For the text-containing cell, return its midpoint in [x, y] coordinate format. 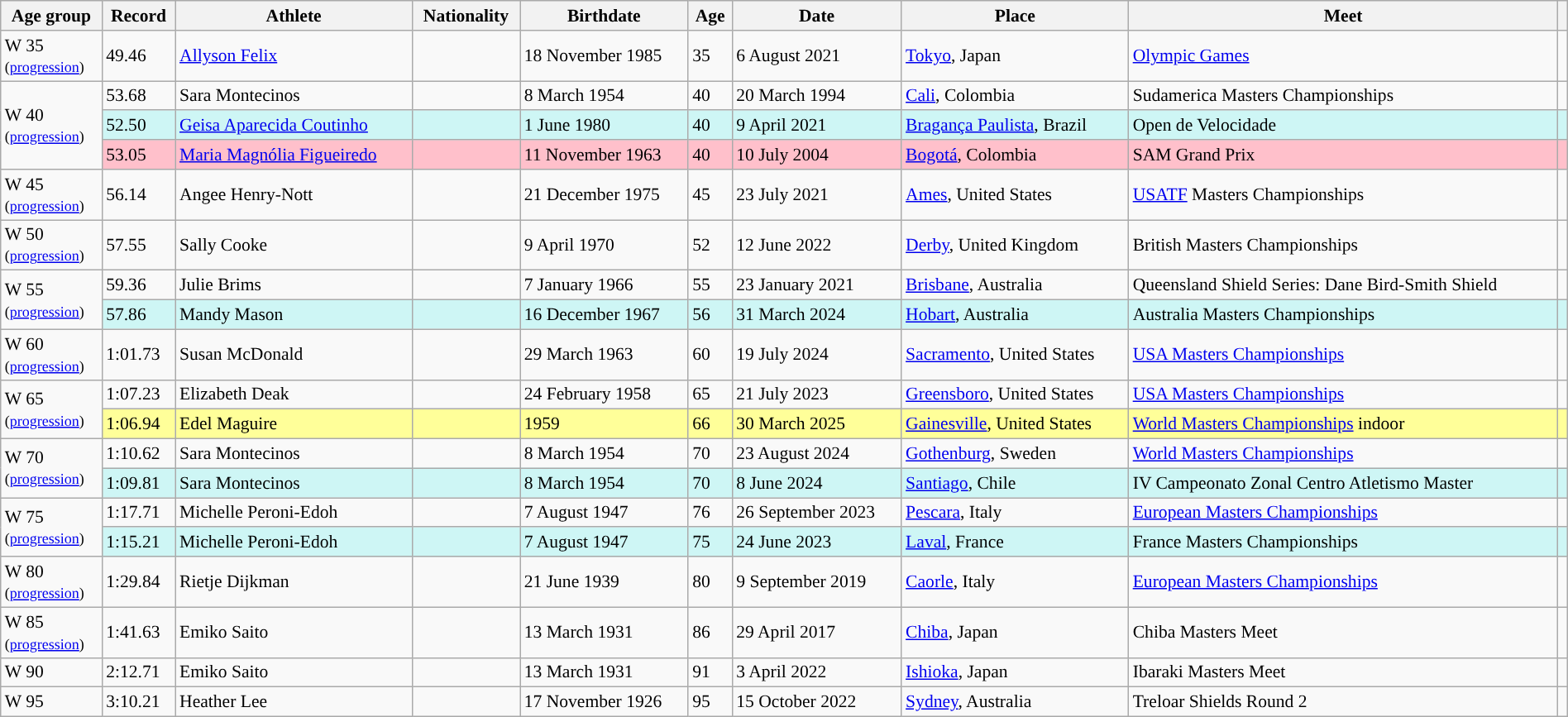
Record [139, 16]
3 April 2022 [817, 672]
W 65 (progression) [51, 409]
Derby, United Kingdom [1016, 245]
Rietje Dijkman [294, 582]
80 [710, 582]
SAM Grand Prix [1343, 155]
31 March 2024 [817, 315]
55 [710, 285]
1:17.71 [139, 513]
Greensboro, United States [1016, 394]
W 90 [51, 672]
86 [710, 632]
21 June 1939 [604, 582]
19 July 2024 [817, 354]
23 January 2021 [817, 285]
1:06.94 [139, 424]
Meet [1343, 16]
Hobart, Australia [1016, 315]
Maria Magnólia Figueiredo [294, 155]
W 75 (progression) [51, 528]
21 December 1975 [604, 195]
30 March 2025 [817, 424]
1:10.62 [139, 454]
2:12.71 [139, 672]
24 June 2023 [817, 543]
Bragança Paulista, Brazil [1016, 126]
Chiba Masters Meet [1343, 632]
57.55 [139, 245]
10 July 2004 [817, 155]
Birthdate [604, 16]
Ames, United States [1016, 195]
Laval, France [1016, 543]
17 November 1926 [604, 702]
11 November 1963 [604, 155]
20 March 1994 [817, 96]
23 August 2024 [817, 454]
Gothenburg, Sweden [1016, 454]
24 February 1958 [604, 394]
France Masters Championships [1343, 543]
Ibaraki Masters Meet [1343, 672]
49.46 [139, 56]
56.14 [139, 195]
Heather Lee [294, 702]
Elizabeth Deak [294, 394]
Open de Velocidade [1343, 126]
Brisbane, Australia [1016, 285]
9 April 1970 [604, 245]
British Masters Championships [1343, 245]
35 [710, 56]
Date [817, 16]
Australia Masters Championships [1343, 315]
Chiba, Japan [1016, 632]
Allyson Felix [294, 56]
Cali, Colombia [1016, 96]
Age [710, 16]
Sally Cooke [294, 245]
Olympic Games [1343, 56]
18 November 1985 [604, 56]
26 September 2023 [817, 513]
1:41.63 [139, 632]
W 55 (progression) [51, 299]
57.86 [139, 315]
52.50 [139, 126]
9 April 2021 [817, 126]
1 June 1980 [604, 126]
65 [710, 394]
Treloar Shields Round 2 [1343, 702]
Sydney, Australia [1016, 702]
Ishioka, Japan [1016, 672]
W 35 (progression) [51, 56]
World Masters Championships [1343, 454]
1:01.73 [139, 354]
W 85 (progression) [51, 632]
W 45 (progression) [51, 195]
Edel Maguire [294, 424]
60 [710, 354]
52 [710, 245]
Santiago, Chile [1016, 483]
23 July 2021 [817, 195]
Age group [51, 16]
95 [710, 702]
76 [710, 513]
Bogotá, Colombia [1016, 155]
56 [710, 315]
Caorle, Italy [1016, 582]
53.68 [139, 96]
W 40 (progression) [51, 126]
Queensland Shield Series: Dane Bird-Smith Shield [1343, 285]
16 December 1967 [604, 315]
1:15.21 [139, 543]
Sacramento, United States [1016, 354]
1:07.23 [139, 394]
53.05 [139, 155]
3:10.21 [139, 702]
IV Campeonato Zonal Centro Atletismo Master [1343, 483]
Nationality [466, 16]
1:09.81 [139, 483]
75 [710, 543]
91 [710, 672]
45 [710, 195]
8 June 2024 [817, 483]
Julie Brims [294, 285]
21 July 2023 [817, 394]
7 January 1966 [604, 285]
W 50 (progression) [51, 245]
1959 [604, 424]
29 March 1963 [604, 354]
W 95 [51, 702]
Angee Henry-Nott [294, 195]
9 September 2019 [817, 582]
1:29.84 [139, 582]
Geisa Aparecida Coutinho [294, 126]
Athlete [294, 16]
W 70(progression) [51, 468]
15 October 2022 [817, 702]
W 80 (progression) [51, 582]
USATF Masters Championships [1343, 195]
Tokyo, Japan [1016, 56]
12 June 2022 [817, 245]
29 April 2017 [817, 632]
World Masters Championships indoor [1343, 424]
66 [710, 424]
Susan McDonald [294, 354]
Mandy Mason [294, 315]
Pescara, Italy [1016, 513]
6 August 2021 [817, 56]
W 60 (progression) [51, 354]
59.36 [139, 285]
Gainesville, United States [1016, 424]
Sudamerica Masters Championships [1343, 96]
Place [1016, 16]
